Locate the cell with the specified text and output its [X, Y] center coordinate. 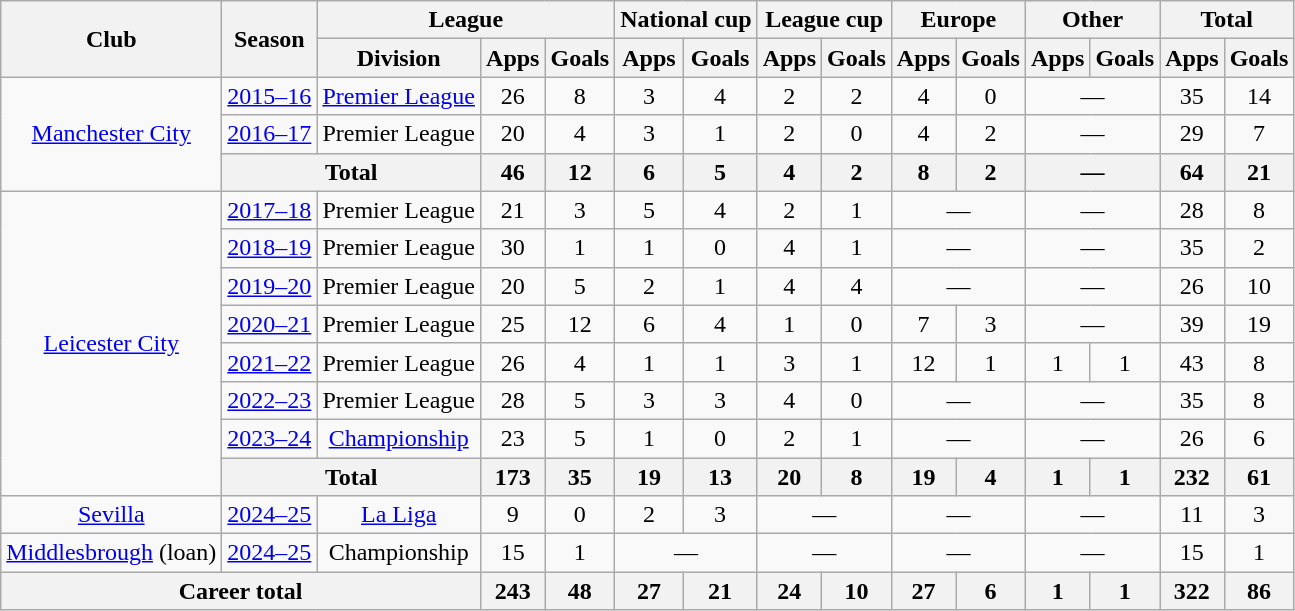
Club [112, 39]
League cup [824, 20]
61 [1259, 477]
243 [513, 591]
86 [1259, 591]
Career total [241, 591]
Division [399, 58]
2018–19 [270, 248]
2023–24 [270, 438]
48 [580, 591]
La Liga [399, 515]
46 [513, 172]
43 [1192, 362]
23 [513, 438]
Season [270, 39]
14 [1259, 96]
Manchester City [112, 134]
64 [1192, 172]
2020–21 [270, 324]
National cup [686, 20]
Leicester City [112, 343]
Europe [958, 20]
29 [1192, 134]
322 [1192, 591]
2022–23 [270, 400]
25 [513, 324]
2016–17 [270, 134]
24 [789, 591]
2017–18 [270, 210]
Middlesbrough (loan) [112, 553]
11 [1192, 515]
2019–20 [270, 286]
League [466, 20]
Other [1092, 20]
9 [513, 515]
232 [1192, 477]
173 [513, 477]
Sevilla [112, 515]
2015–16 [270, 96]
30 [513, 248]
13 [720, 477]
39 [1192, 324]
2021–22 [270, 362]
